Scan for the cell matching the given text and deliver its [X, Y] coordinate at center. 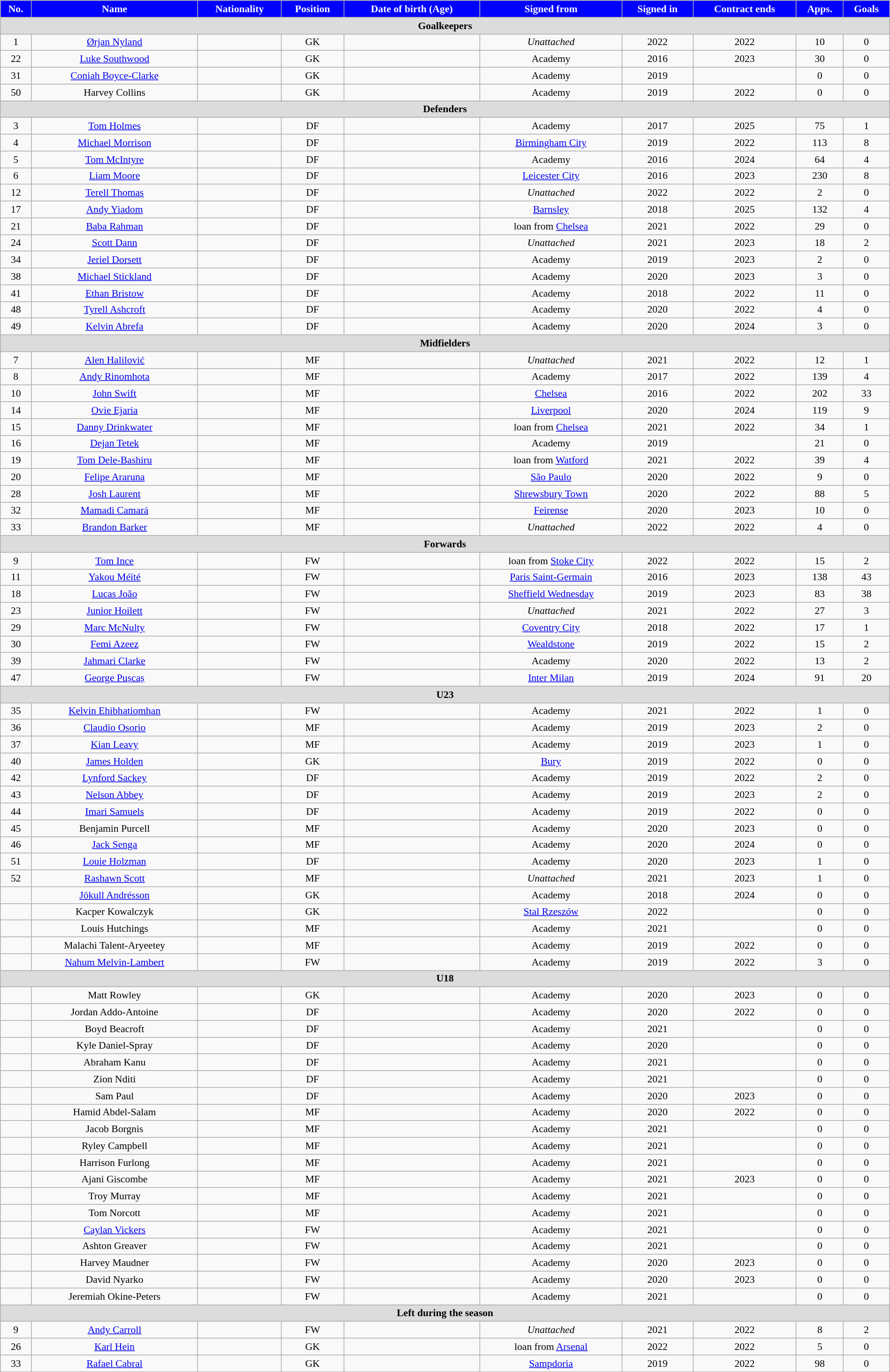
132 [820, 210]
44 [16, 812]
138 [820, 577]
George Pușcaș [115, 678]
Claudio Osorio [115, 728]
202 [820, 394]
Zion Nditi [115, 1079]
19 [16, 460]
Nelson Abbey [115, 795]
James Holden [115, 761]
Chelsea [551, 394]
Name [115, 9]
27 [820, 611]
Left during the season [445, 1313]
Felipe Araruna [115, 477]
Jahmari Clarke [115, 661]
Ovie Ejaria [115, 410]
Boyd Beacroft [115, 1029]
Yakou Méïté [115, 577]
Nahum Melvin-Lambert [115, 962]
Ryley Campbell [115, 1146]
46 [16, 845]
Mamadi Camará [115, 511]
Andy Rinomhota [115, 377]
Jeriel Dorsett [115, 260]
Birmingham City [551, 143]
Feirense [551, 511]
Ethan Bristow [115, 293]
John Swift [115, 394]
Rafael Cabral [115, 1364]
Tom McIntyre [115, 160]
Andy Carroll [115, 1330]
50 [16, 92]
Stal Rzeszów [551, 912]
Kelvin Ehibhatiomhan [115, 711]
83 [820, 594]
88 [820, 494]
Michael Morrison [115, 143]
Karl Hein [115, 1347]
16 [16, 444]
32 [16, 511]
98 [820, 1364]
119 [820, 410]
São Paulo [551, 477]
Danny Drinkwater [115, 427]
Scott Dann [115, 243]
Goals [867, 9]
Harvey Maudner [115, 1263]
45 [16, 828]
Tom Norcott [115, 1213]
Tom Holmes [115, 126]
47 [16, 678]
26 [16, 1347]
22 [16, 59]
Wealdstone [551, 644]
113 [820, 143]
Shrewsbury Town [551, 494]
Andy Yiadom [115, 210]
Tom Dele-Bashiru [115, 460]
Caylan Vickers [115, 1230]
Signed in [657, 9]
7 [16, 360]
Ørjan Nyland [115, 42]
Louis Hutchings [115, 929]
64 [820, 160]
Apps. [820, 9]
139 [820, 377]
Sampdoria [551, 1364]
Josh Laurent [115, 494]
Bury [551, 761]
Date of birth (Age) [412, 9]
Tom Ince [115, 561]
75 [820, 126]
Coniah Boyce-Clarke [115, 76]
No. [16, 9]
Jökull Andrésson [115, 895]
Harrison Furlong [115, 1163]
35 [16, 711]
Kacper Kowalczyk [115, 912]
Brandon Barker [115, 528]
Dejan Tetek [115, 444]
42 [16, 778]
Signed from [551, 9]
48 [16, 310]
Position [313, 9]
40 [16, 761]
Leicester City [551, 176]
Malachi Talent-Aryeetey [115, 945]
Tyrell Ashcroft [115, 310]
28 [16, 494]
24 [16, 243]
Hamid Abdel-Salam [115, 1112]
Jordan Addo-Antoine [115, 1012]
Baba Rahman [115, 226]
Junior Hoilett [115, 611]
Michael Stickland [115, 276]
Lynford Sackey [115, 778]
Midfielders [445, 344]
Imari Samuels [115, 812]
37 [16, 745]
23 [16, 611]
U23 [445, 695]
Kian Leavy [115, 745]
Sheffield Wednesday [551, 594]
Femi Azeez [115, 644]
14 [16, 410]
52 [16, 879]
Troy Murray [115, 1196]
13 [820, 661]
Paris Saint-Germain [551, 577]
Marc McNulty [115, 628]
David Nyarko [115, 1280]
Rashawn Scott [115, 879]
Sam Paul [115, 1096]
51 [16, 862]
Kyle Daniel-Spray [115, 1046]
Lucas João [115, 594]
31 [16, 76]
Louie Holzman [115, 862]
Liverpool [551, 410]
Kelvin Abrefa [115, 327]
Nationality [239, 9]
Defenders [445, 109]
6 [16, 176]
36 [16, 728]
Luke Southwood [115, 59]
Liam Moore [115, 176]
Abraham Kanu [115, 1063]
Ashton Greaver [115, 1246]
loan from Stoke City [551, 561]
Jacob Borgnis [115, 1129]
Harvey Collins [115, 92]
Coventry City [551, 628]
Alen Halilović [115, 360]
Matt Rowley [115, 996]
Inter Milan [551, 678]
Benjamin Purcell [115, 828]
91 [820, 678]
loan from Watford [551, 460]
Contract ends [744, 9]
loan from Arsenal [551, 1347]
Goalkeepers [445, 26]
230 [820, 176]
Jeremiah Okine-Peters [115, 1296]
Barnsley [551, 210]
Jack Senga [115, 845]
Terell Thomas [115, 193]
Forwards [445, 544]
Ajani Giscombe [115, 1180]
41 [16, 293]
U18 [445, 979]
49 [16, 327]
